Search for the cell housing the specified text and yield its [x, y] center coordinate. 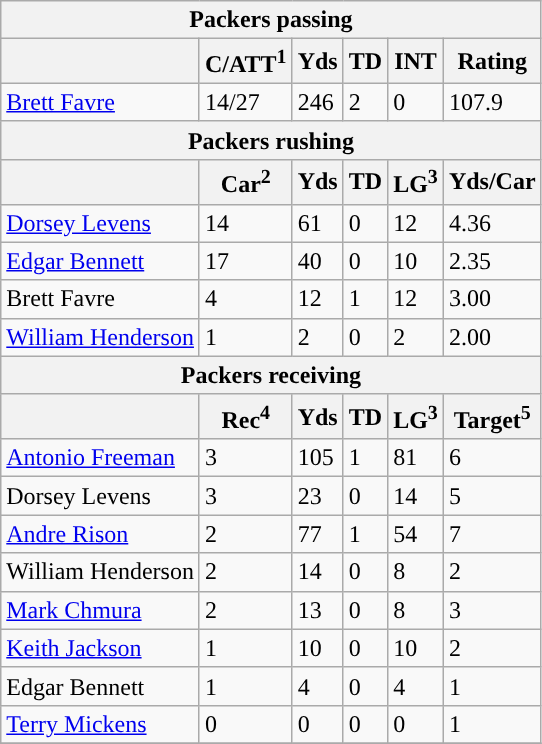
3.00 [492, 299]
Car2 [246, 182]
Mark Chmura [100, 610]
Antonio Freeman [100, 458]
Rec4 [246, 416]
40 [318, 261]
Keith Jackson [100, 648]
4.36 [492, 223]
105 [318, 458]
Packers passing [271, 20]
246 [318, 102]
Yds/Car [492, 182]
2.00 [492, 337]
5 [492, 496]
Terry Mickens [100, 724]
INT [416, 62]
14/27 [246, 102]
17 [246, 261]
6 [492, 458]
Packers receiving [271, 375]
2.35 [492, 261]
61 [318, 223]
Rating [492, 62]
81 [416, 458]
77 [318, 534]
Target5 [492, 416]
Packers rushing [271, 140]
Andre Rison [100, 534]
54 [416, 534]
7 [492, 534]
13 [318, 610]
C/ATT1 [246, 62]
23 [318, 496]
107.9 [492, 102]
